Identify which cell holds the provided text, then report its [X, Y] central coordinate. 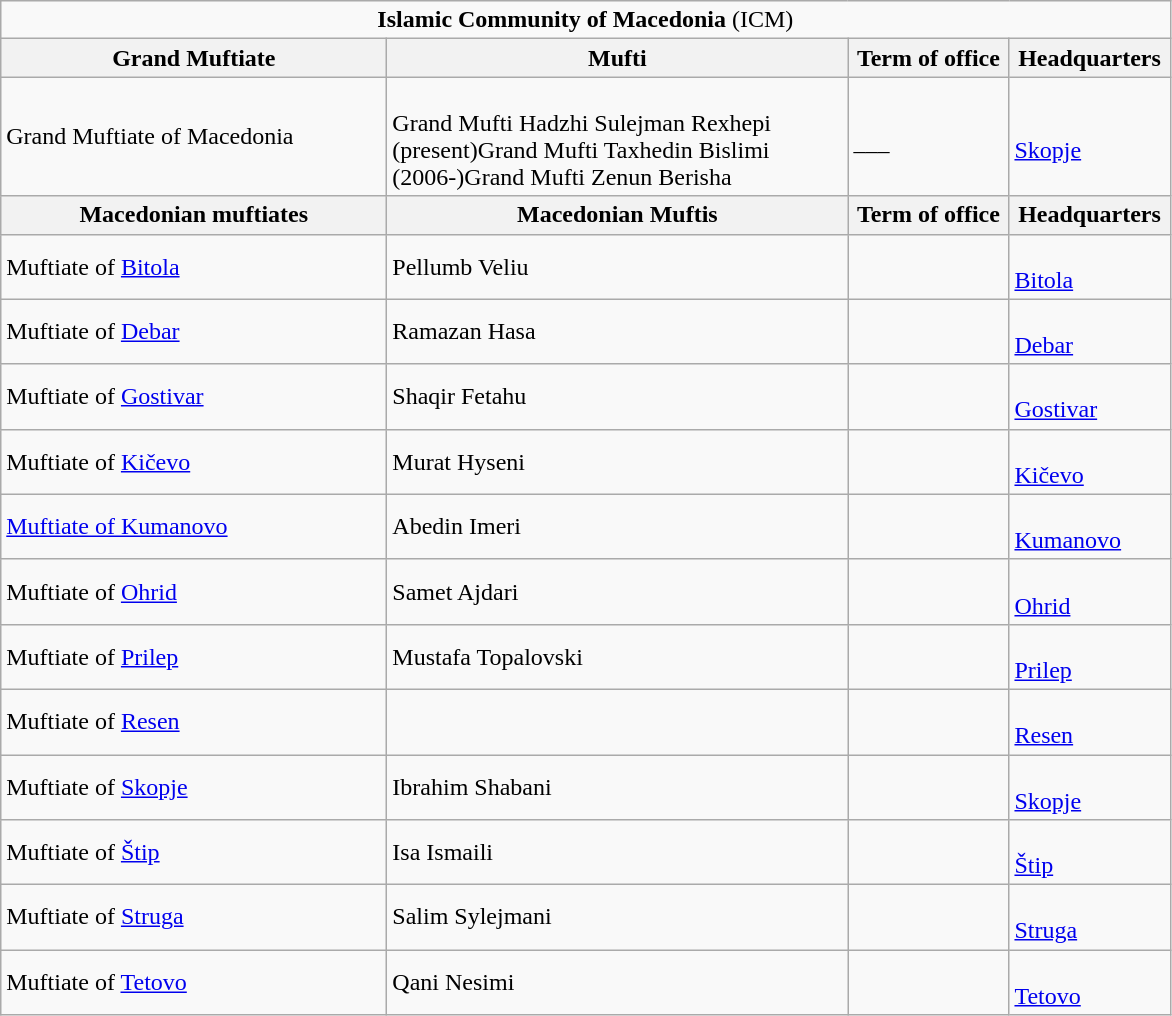
Mustafa Topalovski [618, 656]
Murat Hyseni [618, 462]
Mufti [618, 58]
Muftiate of Ohrid [194, 592]
Muftiate of Kumanovo [194, 526]
Resen [1090, 722]
––– [928, 136]
Muftiate of Štip [194, 852]
Pellumb Veliu [618, 266]
Grand Muftiate [194, 58]
Muftiate of Struga [194, 918]
Muftiate of Kičevo [194, 462]
Abedin Imeri [618, 526]
Struga [1090, 918]
Bitola [1090, 266]
Muftiate of Prilep [194, 656]
Muftiate of Tetovo [194, 982]
Tetovo [1090, 982]
Muftiate of Gostivar [194, 396]
Ohrid [1090, 592]
Ibrahim Shabani [618, 786]
Ramazan Hasa [618, 332]
Muftiate of Skopje [194, 786]
Muftiate of Debar [194, 332]
Muftiate of Resen [194, 722]
Grand Muftiate of Macedonia [194, 136]
Salim Sylejmani [618, 918]
Qani Nesimi [618, 982]
Isa Ismaili [618, 852]
Shaqir Fetahu [618, 396]
Debar [1090, 332]
Samet Ajdari [618, 592]
Gostivar [1090, 396]
Kičevo [1090, 462]
Kumanovo [1090, 526]
Macedonian Muftis [618, 215]
Štip [1090, 852]
Macedonian muftiates [194, 215]
Islamic Community of Macedonia (ICM) [586, 20]
Grand Mufti Hadzhi Sulejman Rexhepi (present)Grand Mufti Taxhedin Bislimi (2006-)Grand Mufti Zenun Berisha [618, 136]
Muftiate of Bitola [194, 266]
Prilep [1090, 656]
